Provide the [x, y] coordinate of the cell's center where the given text is located.  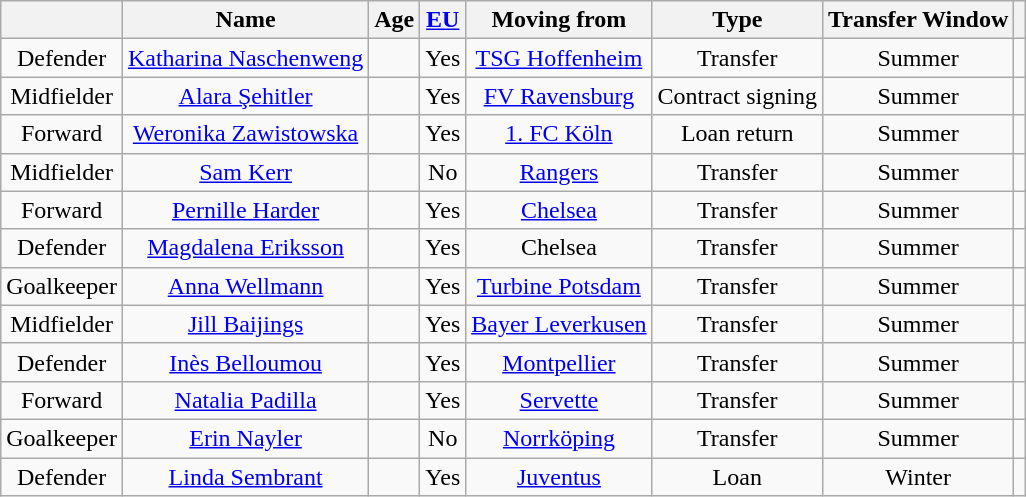
FV Ravensburg [559, 96]
Winter [918, 477]
Loan [737, 477]
Bayer Leverkusen [559, 324]
Jill Baijings [245, 324]
Contract signing [737, 96]
Transfer Window [918, 20]
Loan return [737, 134]
Servette [559, 400]
Rangers [559, 172]
Weronika Zawistowska [245, 134]
Age [394, 20]
Natalia Padilla [245, 400]
Norrköping [559, 438]
Type [737, 20]
EU [443, 20]
Name [245, 20]
Turbine Potsdam [559, 286]
Magdalena Eriksson [245, 248]
Inès Belloumou [245, 362]
Linda Sembrant [245, 477]
Sam Kerr [245, 172]
Montpellier [559, 362]
Anna Wellmann [245, 286]
Alara Şehitler [245, 96]
Katharina Naschenweng [245, 58]
Moving from [559, 20]
Juventus [559, 477]
Erin Nayler [245, 438]
Pernille Harder [245, 210]
TSG Hoffenheim [559, 58]
1. FC Köln [559, 134]
